Identify which cell holds the provided text, then report its [X, Y] central coordinate. 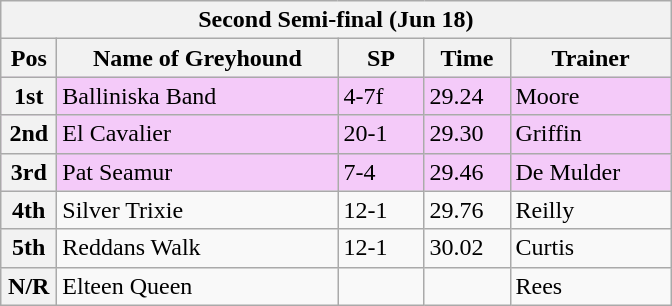
5th [29, 248]
30.02 [467, 248]
Curtis [590, 248]
Pos [29, 58]
29.30 [467, 134]
29.76 [467, 210]
Reilly [590, 210]
N/R [29, 286]
20-1 [381, 134]
Rees [590, 286]
De Mulder [590, 172]
Balliniska Band [198, 96]
Moore [590, 96]
Name of Greyhound [198, 58]
El Cavalier [198, 134]
2nd [29, 134]
Second Semi-final (Jun 18) [336, 20]
29.24 [467, 96]
SP [381, 58]
Griffin [590, 134]
7-4 [381, 172]
Reddans Walk [198, 248]
1st [29, 96]
3rd [29, 172]
Silver Trixie [198, 210]
4th [29, 210]
Elteen Queen [198, 286]
Pat Seamur [198, 172]
29.46 [467, 172]
4-7f [381, 96]
Time [467, 58]
Trainer [590, 58]
